Detect which cell encompasses the target text, then output its (x, y) center coordinate. 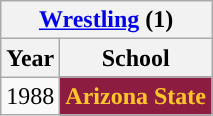
Arizona State (136, 96)
Year (30, 58)
Wrestling (1) (106, 20)
1988 (30, 96)
School (136, 58)
